For the text-containing cell, return its midpoint in [X, Y] coordinate format. 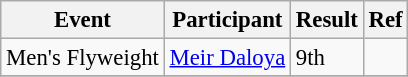
Result [328, 20]
Participant [227, 20]
9th [328, 58]
Men's Flyweight [82, 58]
Event [82, 20]
Ref [386, 20]
Meir Daloya [227, 58]
